Find where the given text appears and provide that cell's center as (X, Y) coordinate. 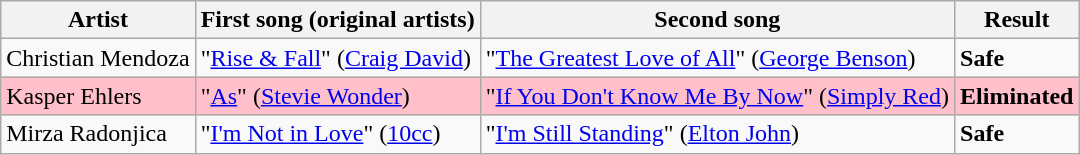
"I'm Still Standing" (Elton John) (717, 134)
"Rise & Fall" (Craig David) (338, 58)
First song (original artists) (338, 20)
"As" (Stevie Wonder) (338, 96)
"I'm Not in Love" (10cc) (338, 134)
"The Greatest Love of All" (George Benson) (717, 58)
Artist (98, 20)
Result (1017, 20)
Mirza Radonjica (98, 134)
Eliminated (1017, 96)
Second song (717, 20)
Christian Mendoza (98, 58)
"If You Don't Know Me By Now" (Simply Red) (717, 96)
Kasper Ehlers (98, 96)
